Determine the (x, y) coordinate at the center of the cell enclosing the given text.  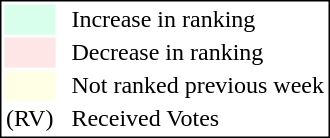
Received Votes (198, 119)
Decrease in ranking (198, 53)
Not ranked previous week (198, 85)
(RV) (29, 119)
Increase in ranking (198, 19)
